Find where the given text appears and provide that cell's center as (X, Y) coordinate. 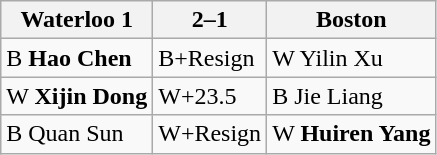
B+Resign (210, 58)
W+23.5 (210, 96)
B Hao Chen (77, 58)
W Huiren Yang (352, 134)
W Yilin Xu (352, 58)
B Jie Liang (352, 96)
2–1 (210, 20)
Boston (352, 20)
B Quan Sun (77, 134)
Waterloo 1 (77, 20)
W Xijin Dong (77, 96)
W+Resign (210, 134)
